Pinpoint the cell where the given text exists, returning its (x, y) midpoint coordinate. 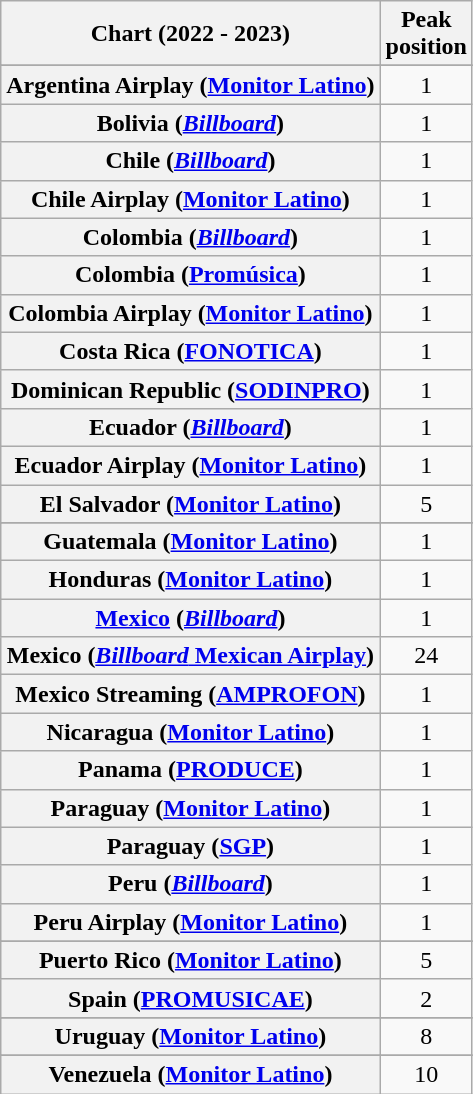
8 (426, 1036)
Puerto Rico (Monitor Latino) (190, 960)
Guatemala (Monitor Latino) (190, 542)
Mexico Streaming (AMPROFON) (190, 694)
Uruguay (Monitor Latino) (190, 1036)
24 (426, 656)
10 (426, 1074)
Mexico (Billboard) (190, 618)
El Salvador (Monitor Latino) (190, 503)
Venezuela (Monitor Latino) (190, 1074)
Paraguay (SGP) (190, 846)
Argentina Airplay (Monitor Latino) (190, 85)
Spain (PROMUSICAE) (190, 998)
Chart (2022 - 2023) (190, 34)
Chile Airplay (Monitor Latino) (190, 199)
Costa Rica (FONOTICA) (190, 351)
Peakposition (426, 34)
Colombia Airplay (Monitor Latino) (190, 313)
Colombia (Billboard) (190, 237)
Honduras (Monitor Latino) (190, 580)
Ecuador Airplay (Monitor Latino) (190, 465)
Bolivia (Billboard) (190, 123)
Mexico (Billboard Mexican Airplay) (190, 656)
Panama (PRODUCE) (190, 770)
Paraguay (Monitor Latino) (190, 808)
Peru Airplay (Monitor Latino) (190, 922)
Ecuador (Billboard) (190, 427)
Peru (Billboard) (190, 884)
Colombia (Promúsica) (190, 275)
Nicaragua (Monitor Latino) (190, 732)
2 (426, 998)
Dominican Republic (SODINPRO) (190, 389)
Chile (Billboard) (190, 161)
